Search for the cell housing the specified text and yield its [X, Y] center coordinate. 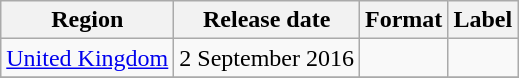
United Kingdom [88, 58]
Format [404, 20]
Release date [267, 20]
Label [483, 20]
2 September 2016 [267, 58]
Region [88, 20]
